Return the (X, Y) coordinate for the center point of the cell that contains the specified text.  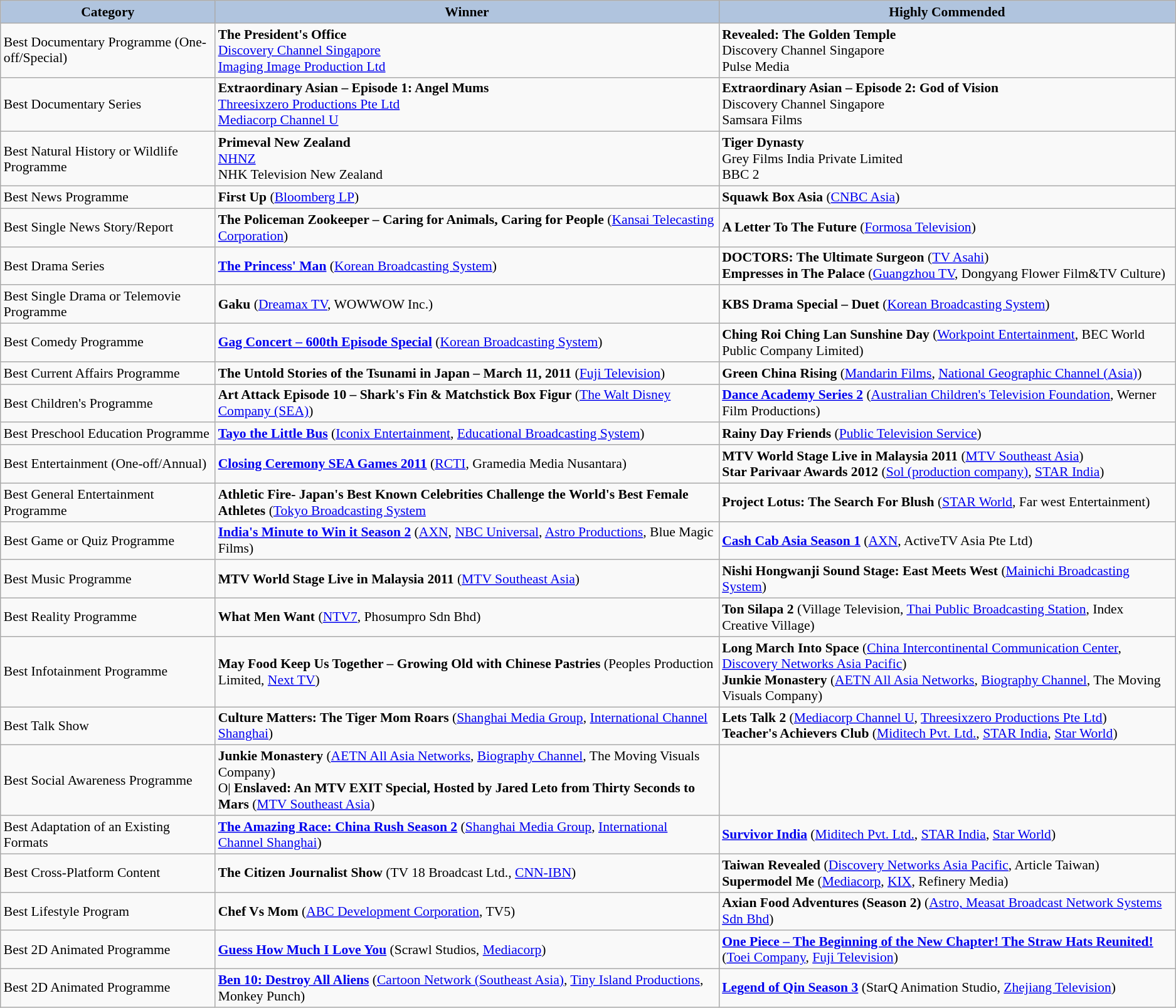
Cash Cab Asia Season 1 (AXN, ActiveTV Asia Pte Ltd) (947, 541)
Project Lotus: The Search For Blush (STAR World, Far west Entertainment) (947, 502)
Category (108, 12)
What Men Want (NTV7, Phosumpro Sdn Bhd) (467, 617)
Ben 10: Destroy All Aliens (Cartoon Network (Southeast Asia), Tiny Island Productions, Monkey Punch) (467, 989)
The Princess' Man (Korean Broadcasting System) (467, 266)
May Food Keep Us Together – Growing Old with Chinese Pastries (Peoples Production Limited, Next TV) (467, 672)
Gaku (Dreamax TV, WOWWOW Inc.) (467, 305)
Nishi Hongwanji Sound Stage: East Meets West (Mainichi Broadcasting System) (947, 580)
Best Lifestyle Program (108, 911)
Lets Talk 2 (Mediacorp Channel U, Threesixzero Productions Pte Ltd) Teacher's Achievers Club (Miditech Pvt. Ltd., STAR India, Star World) (947, 726)
Chef Vs Mom (ABC Development Corporation, TV5) (467, 911)
Ching Roi Ching Lan Sunshine Day (Workpoint Entertainment, BEC World Public Company Limited) (947, 342)
KBS Drama Special – Duet (Korean Broadcasting System) (947, 305)
Tayo the Little Bus (Iconix Entertainment, Educational Broadcasting System) (467, 434)
Guess How Much I Love You (Scrawl Studios, Mediacorp) (467, 950)
DOCTORS: The Ultimate Surgeon (TV Asahi) Empresses in The Palace (Guangzhou TV, Dongyang Flower Film&TV Culture) (947, 266)
Best Cross-Platform Content (108, 873)
Best General Entertainment Programme (108, 502)
The Amazing Race: China Rush Season 2 (Shanghai Media Group, International Channel Shanghai) (467, 834)
Axian Food Adventures (Season 2) (Astro, Measat Broadcast Network Systems Sdn Bhd) (947, 911)
Culture Matters: The Tiger Mom Roars (Shanghai Media Group, International Channel Shanghai) (467, 726)
Athletic Fire- Japan's Best Known Celebrities Challenge the World's Best Female Athletes (Tokyo Broadcasting System (467, 502)
Best Infotainment Programme (108, 672)
Revealed: The Golden TempleDiscovery Channel SingaporePulse Media (947, 50)
The Policeman Zookeeper – Caring for Animals, Caring for People (Kansai Telecasting Corporation) (467, 227)
First Up (Bloomberg LP) (467, 198)
MTV World Stage Live in Malaysia 2011 (MTV Southeast Asia) (467, 580)
Best Comedy Programme (108, 342)
Best Single News Story/Report (108, 227)
Closing Ceremony SEA Games 2011 (RCTI, Gramedia Media Nusantara) (467, 464)
Best Social Awareness Programme (108, 780)
Taiwan Revealed (Discovery Networks Asia Pacific, Article Taiwan) Supermodel Me (Mediacorp, KIX, Refinery Media) (947, 873)
Legend of Qin Season 3 (StarQ Animation Studio, Zhejiang Television) (947, 989)
Best Entertainment (One-off/Annual) (108, 464)
MTV World Stage Live in Malaysia 2011 (MTV Southeast Asia) Star Parivaar Awards 2012 (Sol (production company), STAR India) (947, 464)
Extraordinary Asian – Episode 1: Angel MumsThreesixzero Productions Pte LtdMediacorp Channel U (467, 104)
Best News Programme (108, 198)
Best Game or Quiz Programme (108, 541)
Green China Rising (Mandarin Films, National Geographic Channel (Asia)) (947, 373)
Best Single Drama or Telemovie Programme (108, 305)
Dance Academy Series 2 (Australian Children's Television Foundation, Werner Film Productions) (947, 403)
The Citizen Journalist Show (TV 18 Broadcast Ltd., CNN-IBN) (467, 873)
The President's OfficeDiscovery Channel SingaporeImaging Image Production Ltd (467, 50)
A Letter To The Future (Formosa Television) (947, 227)
Primeval New ZealandNHNZNHK Television New Zealand (467, 159)
Best Preschool Education Programme (108, 434)
The Untold Stories of the Tsunami in Japan – March 11, 2011 (Fuji Television) (467, 373)
Tiger DynastyGrey Films India Private LimitedBBC 2 (947, 159)
Gag Concert – 600th Episode Special (Korean Broadcasting System) (467, 342)
Best Reality Programme (108, 617)
Survivor India (Miditech Pvt. Ltd., STAR India, Star World) (947, 834)
Art Attack Episode 10 – Shark's Fin & Matchstick Box Figur (The Walt Disney Company (SEA)) (467, 403)
Best Children's Programme (108, 403)
Squawk Box Asia (CNBC Asia) (947, 198)
Best Drama Series (108, 266)
Best Adaptation of an Existing Formats (108, 834)
Best Documentary Programme (One-off/Special) (108, 50)
Best Music Programme (108, 580)
Extraordinary Asian – Episode 2: God of VisionDiscovery Channel SingaporeSamsara Films (947, 104)
One Piece – The Beginning of the New Chapter! The Straw Hats Reunited! (Toei Company, Fuji Television) (947, 950)
Highly Commended (947, 12)
India's Minute to Win it Season 2 (AXN, NBC Universal, Astro Productions, Blue Magic Films) (467, 541)
Best Current Affairs Programme (108, 373)
Best Natural History or Wildlife Programme (108, 159)
Ton Silapa 2 (Village Television, Thai Public Broadcasting Station, Index Creative Village) (947, 617)
Best Documentary Series (108, 104)
Best Talk Show (108, 726)
Rainy Day Friends (Public Television Service) (947, 434)
Winner (467, 12)
